Capture the cell that displays the provided text and extract its [x, y] central coordinate. 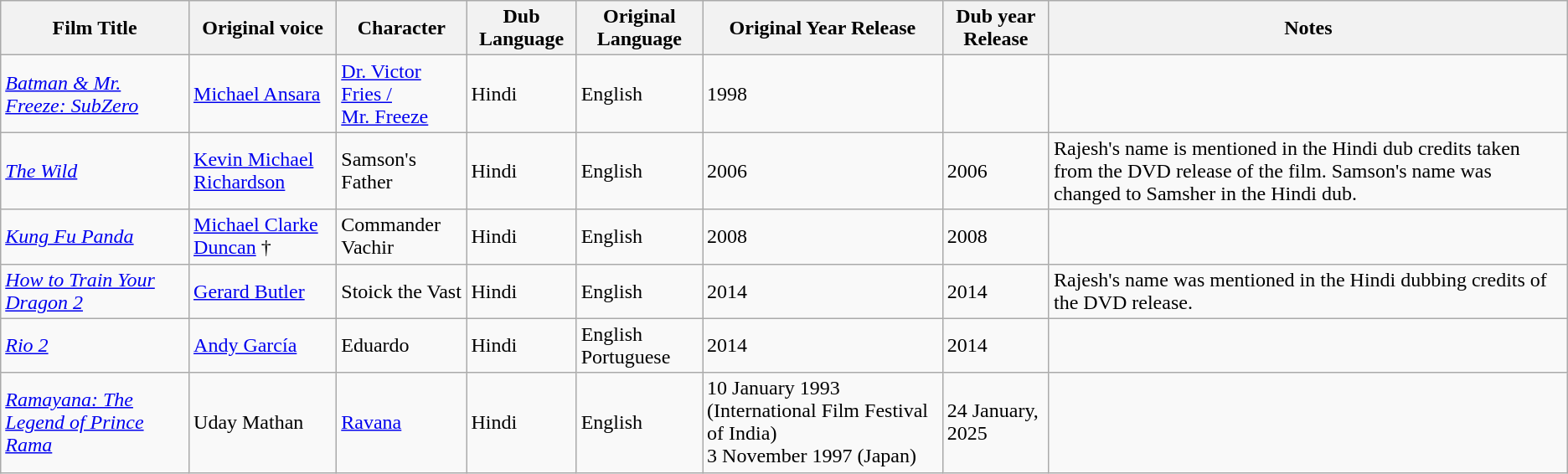
Notes [1308, 28]
Original Year Release [823, 28]
Commander Vachir [402, 236]
English Portuguese [639, 345]
24 January, 2025 [995, 422]
Rio 2 [95, 345]
How to Train Your Dragon 2 [95, 291]
Eduardo [402, 345]
Dub year Release [995, 28]
Ramayana: The Legend of Prince Rama [95, 422]
Film Title [95, 28]
Character [402, 28]
Dr. Victor Fries / Mr. Freeze [402, 94]
Rajesh's name was mentioned in the Hindi dubbing credits of the DVD release. [1308, 291]
Rajesh's name is mentioned in the Hindi dub credits taken from the DVD release of the film. Samson's name was changed to Samsher in the Hindi dub. [1308, 171]
Andy García [263, 345]
Original Language [639, 28]
Samson's Father [402, 171]
Dub Language [521, 28]
Stoick the Vast [402, 291]
Gerard Butler [263, 291]
Batman & Mr. Freeze: SubZero [95, 94]
Michael Clarke Duncan † [263, 236]
10 January 1993 (International Film Festival of India)3 November 1997 (Japan) [823, 422]
Uday Mathan [263, 422]
Kung Fu Panda [95, 236]
The Wild [95, 171]
1998 [823, 94]
Kevin Michael Richardson [263, 171]
Ravana [402, 422]
Michael Ansara [263, 94]
Original voice [263, 28]
